Detect which cell encompasses the target text, then output its (X, Y) center coordinate. 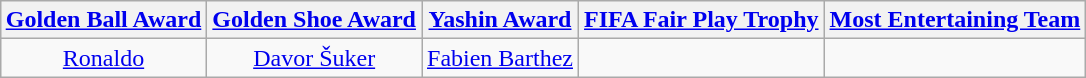
Davor Šuker (314, 58)
Golden Shoe Award (314, 20)
Fabien Barthez (500, 58)
FIFA Fair Play Trophy (702, 20)
Ronaldo (104, 58)
Most Entertaining Team (955, 20)
Yashin Award (500, 20)
Golden Ball Award (104, 20)
